Provide the (X, Y) coordinate of the cell's center where the given text is located.  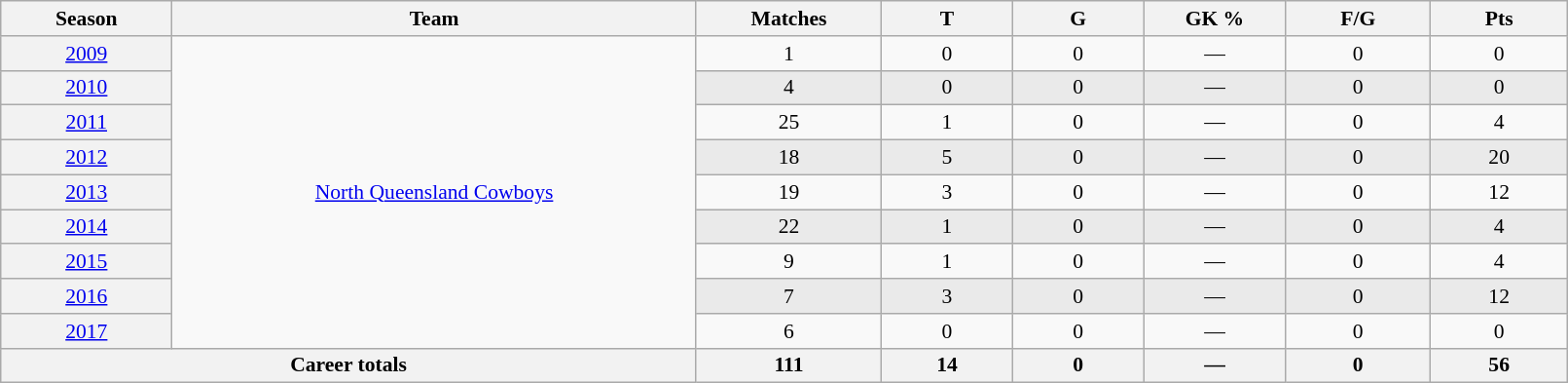
2014 (87, 227)
2011 (87, 123)
2013 (87, 192)
18 (788, 158)
14 (948, 365)
7 (788, 296)
6 (788, 331)
56 (1499, 365)
9 (788, 262)
5 (948, 158)
Career totals (348, 365)
F/G (1358, 19)
20 (1499, 158)
Team (434, 19)
2016 (87, 296)
2009 (87, 54)
2015 (87, 262)
2017 (87, 331)
North Queensland Cowboys (434, 193)
T (948, 19)
Matches (788, 19)
111 (788, 365)
2010 (87, 88)
22 (788, 227)
19 (788, 192)
25 (788, 123)
Pts (1499, 19)
2012 (87, 158)
G (1078, 19)
Season (87, 19)
GK % (1215, 19)
